Locate the cell with the specified text and output its (X, Y) center coordinate. 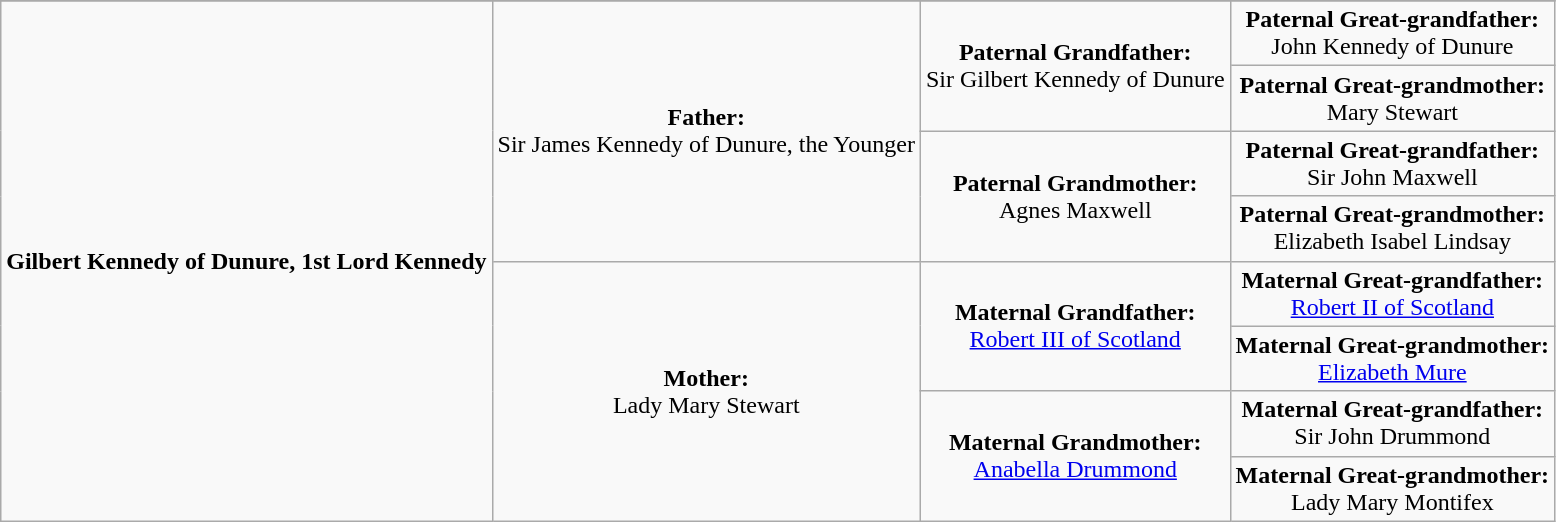
Gilbert Kennedy of Dunure, 1st Lord Kennedy (246, 261)
Paternal Great-grandmother:Mary Stewart (1392, 98)
Paternal Great-grandfather:John Kennedy of Dunure (1392, 34)
Maternal Great-grandfather:Sir John Drummond (1392, 424)
Maternal Great-grandfather:Robert II of Scotland (1392, 294)
Maternal Great-grandmother:Lady Mary Montifex (1392, 488)
Maternal Grandmother:Anabella Drummond (1075, 456)
Mother:Lady Mary Stewart (706, 391)
Paternal Grandfather:Sir Gilbert Kennedy of Dunure (1075, 66)
Paternal Great-grandmother:Elizabeth Isabel Lindsay (1392, 228)
Paternal Grandmother:Agnes Maxwell (1075, 196)
Father:Sir James Kennedy of Dunure, the Younger (706, 131)
Maternal Grandfather:Robert III of Scotland (1075, 326)
Paternal Great-grandfather:Sir John Maxwell (1392, 164)
Maternal Great-grandmother:Elizabeth Mure (1392, 358)
